For the text-containing cell, return its midpoint in [x, y] coordinate format. 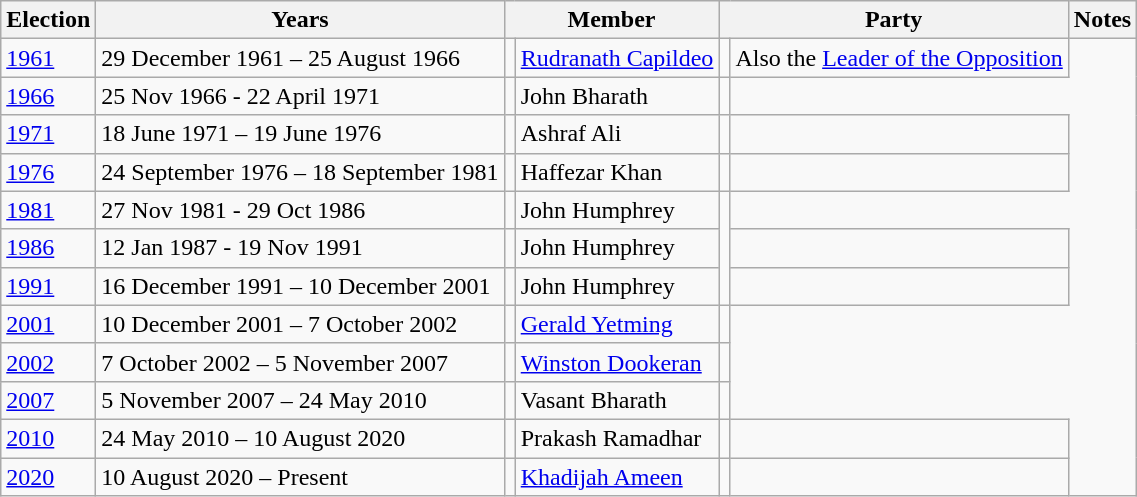
Vasant Bharath [617, 400]
Rudranath Capildeo [617, 58]
24 September 1976 – 18 September 1981 [300, 172]
2020 [48, 477]
1986 [48, 248]
Khadijah Ameen [617, 477]
18 June 1971 – 19 June 1976 [300, 134]
27 Nov 1981 - 29 Oct 1986 [300, 210]
Party [894, 20]
Notes [1102, 20]
16 December 1991 – 10 December 2001 [300, 286]
Winston Dookeran [617, 362]
2001 [48, 324]
1966 [48, 96]
Gerald Yetming [617, 324]
Prakash Ramadhar [617, 438]
Election [48, 20]
Member [612, 20]
1976 [48, 172]
2007 [48, 400]
1971 [48, 134]
John Bharath [617, 96]
10 December 2001 – 7 October 2002 [300, 324]
2010 [48, 438]
1991 [48, 286]
2002 [48, 362]
25 Nov 1966 - 22 April 1971 [300, 96]
7 October 2002 – 5 November 2007 [300, 362]
Years [300, 20]
1961 [48, 58]
Also the Leader of the Opposition [899, 58]
Haffezar Khan [617, 172]
Ashraf Ali [617, 134]
5 November 2007 – 24 May 2010 [300, 400]
24 May 2010 – 10 August 2020 [300, 438]
10 August 2020 – Present [300, 477]
1981 [48, 210]
29 December 1961 – 25 August 1966 [300, 58]
12 Jan 1987 - 19 Nov 1991 [300, 248]
